Locate the cell with the specified text and output its [x, y] center coordinate. 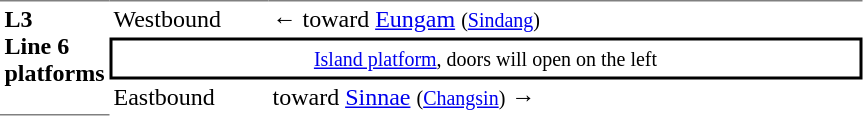
Island platform, doors will open on the left [486, 59]
← toward Eungam (Sindang) [565, 19]
L3Line 6 platforms [54, 58]
Westbound [188, 19]
toward Sinnae (Changsin) → [565, 98]
Eastbound [188, 98]
